Locate the cell with the specified text and output its (x, y) center coordinate. 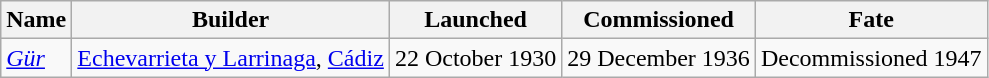
Echevarrieta y Larrinaga, Cádiz (231, 58)
Decommissioned 1947 (871, 58)
Launched (475, 20)
Builder (231, 20)
Name (36, 20)
Commissioned (659, 20)
22 October 1930 (475, 58)
29 December 1936 (659, 58)
Gür (36, 58)
Fate (871, 20)
